Extract the [X, Y] coordinate from the center of the cell holding the provided text.  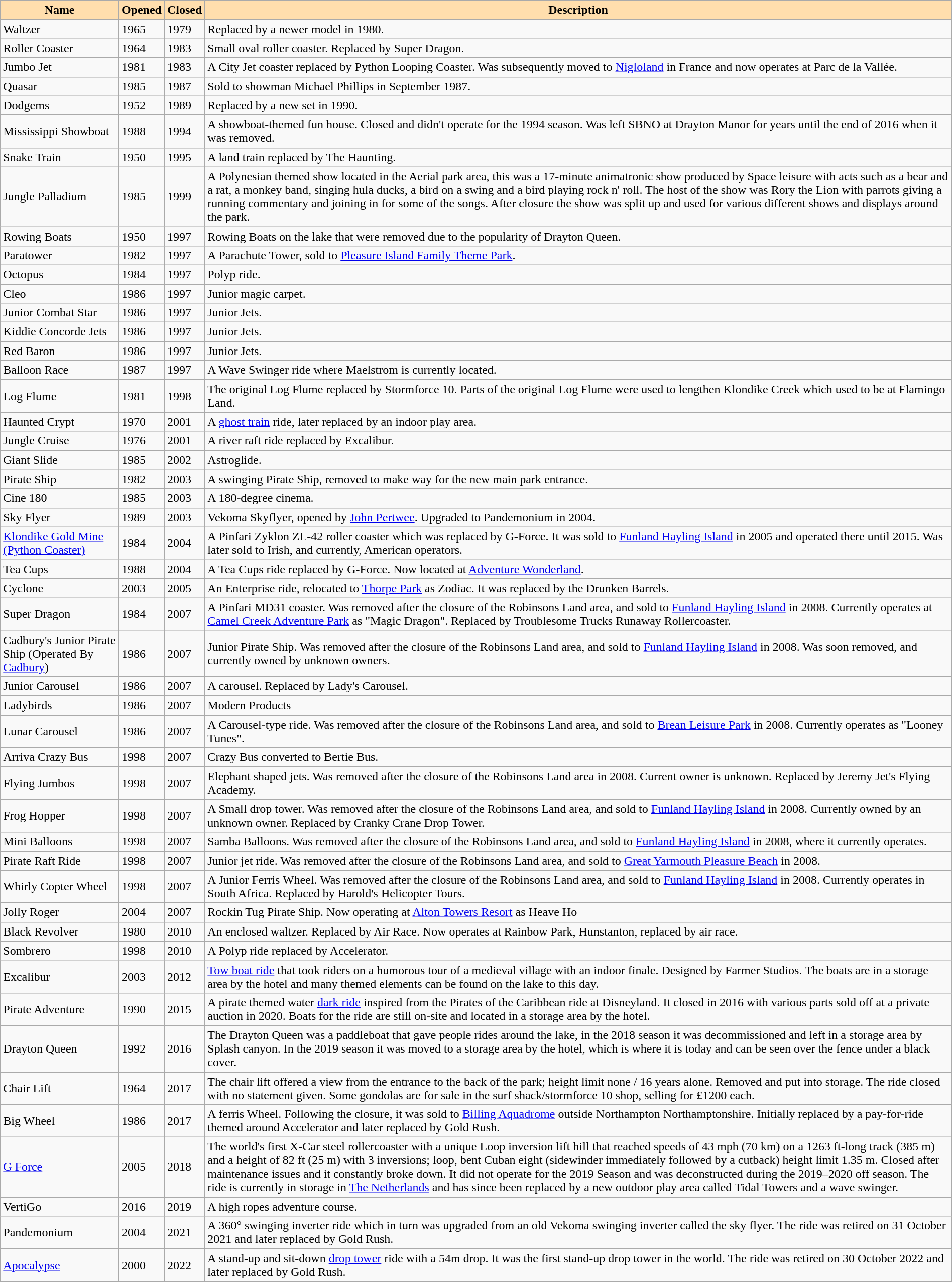
Name [60, 10]
Sombrero [60, 951]
1979 [184, 29]
2021 [184, 1232]
Mini Balloons [60, 842]
Apocalypse [60, 1265]
Polyp ride. [578, 274]
Astroglide. [578, 460]
Big Wheel [60, 1121]
2018 [184, 1167]
Jungle Palladium [60, 197]
Dodgems [60, 105]
1992 [142, 1048]
Sky Flyer [60, 517]
Pirate Raft Ride [60, 861]
Black Revolver [60, 931]
A City Jet coaster replaced by Python Looping Coaster. Was subsequently moved to Nigloland in France and now operates at Parc de la Vallée. [578, 67]
1994 [184, 132]
Klondike Gold Mine (Python Coaster) [60, 543]
Pandemonium [60, 1232]
Closed [184, 10]
Lunar Carousel [60, 731]
Opened [142, 10]
Junior magic carpet. [578, 294]
Whirly Copter Wheel [60, 887]
An enclosed waltzer. Replaced by Air Race. Now operates at Rainbow Park, Hunstanton, replaced by air race. [578, 931]
Mississippi Showboat [60, 132]
Octopus [60, 274]
Drayton Queen [60, 1048]
Frog Hopper [60, 815]
1980 [142, 931]
Flying Jumbos [60, 783]
Waltzer [60, 29]
A river raft ride replaced by Excalibur. [578, 441]
Excalibur [60, 976]
A Parachute Tower, sold to Pleasure Island Family Theme Park. [578, 255]
Sold to showman Michael Phillips in September 1987. [578, 86]
Junior Carousel [60, 686]
Cine 180 [60, 498]
Description [578, 10]
Pirate Adventure [60, 1009]
2000 [142, 1265]
Arriva Crazy Bus [60, 757]
Small oval roller coaster. Replaced by Super Dragon. [578, 48]
Log Flume [60, 396]
A Wave Swinger ride where Maelstrom is currently located. [578, 370]
Crazy Bus converted to Bertie Bus. [578, 757]
Rockin Tug Pirate Ship. Now operating at Alton Towers Resort as Heave Ho [578, 912]
Tea Cups [60, 569]
2015 [184, 1009]
1990 [142, 1009]
Pirate Ship [60, 479]
1952 [142, 105]
Super Dragon [60, 614]
A carousel. Replaced by Lady's Carousel. [578, 686]
Jolly Roger [60, 912]
An Enterprise ride, relocated to Thorpe Park as Zodiac. It was replaced by the Drunken Barrels. [578, 588]
Rowing Boats on the lake that were removed due to the popularity of Drayton Queen. [578, 236]
Kiddie Concorde Jets [60, 332]
A land train replaced by The Haunting. [578, 157]
Roller Coaster [60, 48]
Chair Lift [60, 1088]
Balloon Race [60, 370]
Junior Combat Star [60, 313]
2002 [184, 460]
A high ropes adventure course. [578, 1207]
Quasar [60, 86]
Samba Balloons. Was removed after the closure of the Robinsons Land area, and sold to Funland Hayling Island in 2008, where it currently operates. [578, 842]
2022 [184, 1265]
G Force [60, 1167]
Cleo [60, 294]
Cadbury's Junior Pirate Ship (Operated By Cadbury) [60, 654]
A Tea Cups ride replaced by G-Force. Now located at Adventure Wonderland. [578, 569]
VertiGo [60, 1207]
A 180-degree cinema. [578, 498]
Junior jet ride. Was removed after the closure of the Robinsons Land area, and sold to Great Yarmouth Pleasure Beach in 2008. [578, 861]
1976 [142, 441]
Giant Slide [60, 460]
Snake Train [60, 157]
Haunted Crypt [60, 422]
A swinging Pirate Ship, removed to make way for the new main park entrance. [578, 479]
1965 [142, 29]
Jungle Cruise [60, 441]
A Polyp ride replaced by Accelerator. [578, 951]
1995 [184, 157]
Red Baron [60, 351]
Replaced by a new set in 1990. [578, 105]
Jumbo Jet [60, 67]
Cyclone [60, 588]
Ladybirds [60, 706]
Replaced by a newer model in 1980. [578, 29]
2019 [184, 1207]
Vekoma Skyflyer, opened by John Pertwee. Upgraded to Pandemonium in 2004. [578, 517]
Modern Products [578, 706]
1999 [184, 197]
1970 [142, 422]
A ghost train ride, later replaced by an indoor play area. [578, 422]
Paratower [60, 255]
2012 [184, 976]
Rowing Boats [60, 236]
